Return the [X, Y] coordinate for the center point of the cell that contains the specified text.  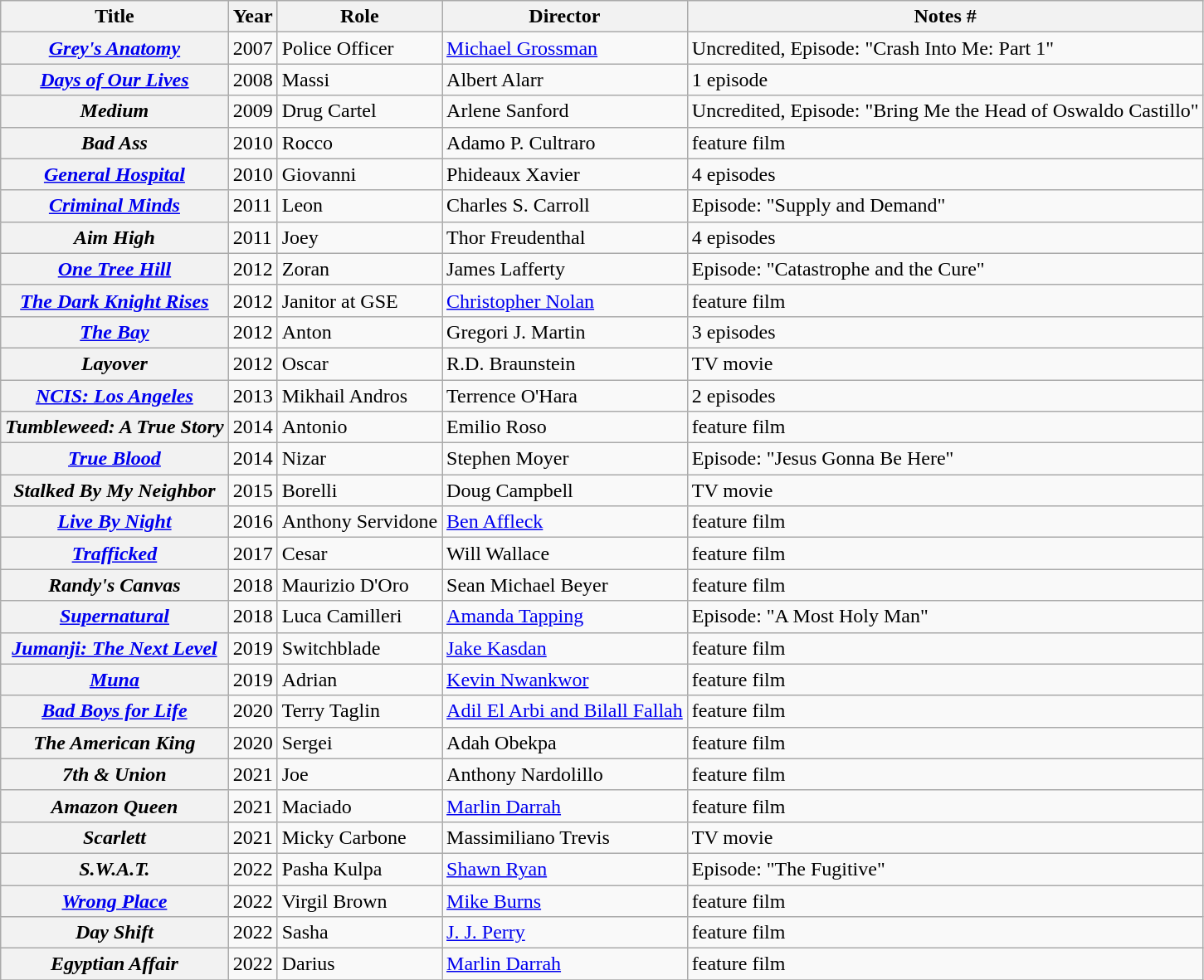
Day Shift [115, 933]
Switchblade [359, 648]
Sasha [359, 933]
One Tree Hill [115, 269]
The American King [115, 743]
Episode: "Catastrophe and the Cure" [945, 269]
Luca Camilleri [359, 617]
Aim High [115, 237]
2013 [252, 396]
Michael Grossman [565, 48]
Grey's Anatomy [115, 48]
Anthony Nardolillo [565, 774]
Bad Boys for Life [115, 711]
Joe [359, 774]
2016 [252, 522]
Episode: "The Fugitive" [945, 869]
Director [565, 17]
Maciado [359, 806]
Scarlett [115, 837]
7th & Union [115, 774]
Adil El Arbi and Bilall Fallah [565, 711]
Joey [359, 237]
2017 [252, 553]
Title [115, 17]
Sean Michael Beyer [565, 585]
Leon [359, 206]
1 episode [945, 80]
Charles S. Carroll [565, 206]
Drug Cartel [359, 111]
Albert Alarr [565, 80]
Anthony Servidone [359, 522]
Episode: "Jesus Gonna Be Here" [945, 459]
2008 [252, 80]
Adamo P. Cultraro [565, 143]
Massi [359, 80]
Maurizio D'Oro [359, 585]
Anton [359, 332]
True Blood [115, 459]
Randy's Canvas [115, 585]
Wrong Place [115, 900]
Doug Campbell [565, 490]
Jake Kasdan [565, 648]
Live By Night [115, 522]
Emilio Roso [565, 427]
Adah Obekpa [565, 743]
Muna [115, 680]
Cesar [359, 553]
Micky Carbone [359, 837]
Phideaux Xavier [565, 174]
Sergei [359, 743]
Supernatural [115, 617]
Gregori J. Martin [565, 332]
S.W.A.T. [115, 869]
Tumbleweed: A True Story [115, 427]
2009 [252, 111]
Police Officer [359, 48]
Oscar [359, 363]
The Bay [115, 332]
Christopher Nolan [565, 300]
Antonio [359, 427]
Giovanni [359, 174]
NCIS: Los Angeles [115, 396]
James Lafferty [565, 269]
Mikhail Andros [359, 396]
Ben Affleck [565, 522]
Amanda Tapping [565, 617]
Pasha Kulpa [359, 869]
Trafficked [115, 553]
Criminal Minds [115, 206]
Kevin Nwankwor [565, 680]
3 episodes [945, 332]
Mike Burns [565, 900]
Bad Ass [115, 143]
2015 [252, 490]
Borelli [359, 490]
Zoran [359, 269]
Uncredited, Episode: "Crash Into Me: Part 1" [945, 48]
Terrence O'Hara [565, 396]
Arlene Sanford [565, 111]
Medium [115, 111]
Egyptian Affair [115, 964]
J. J. Perry [565, 933]
Stephen Moyer [565, 459]
Thor Freudenthal [565, 237]
Uncredited, Episode: "Bring Me the Head of Oswaldo Castillo" [945, 111]
Adrian [359, 680]
Role [359, 17]
Stalked By My Neighbor [115, 490]
Massimiliano Trevis [565, 837]
Shawn Ryan [565, 869]
Janitor at GSE [359, 300]
Darius [359, 964]
Amazon Queen [115, 806]
Year [252, 17]
Episode: "A Most Holy Man" [945, 617]
Rocco [359, 143]
2 episodes [945, 396]
Will Wallace [565, 553]
Episode: "Supply and Demand" [945, 206]
Virgil Brown [359, 900]
Notes # [945, 17]
The Dark Knight Rises [115, 300]
General Hospital [115, 174]
Nizar [359, 459]
2007 [252, 48]
R.D. Braunstein [565, 363]
Days of Our Lives [115, 80]
Terry Taglin [359, 711]
Layover [115, 363]
Jumanji: The Next Level [115, 648]
